Return the [x, y] coordinate for the center point of the cell that contains the specified text.  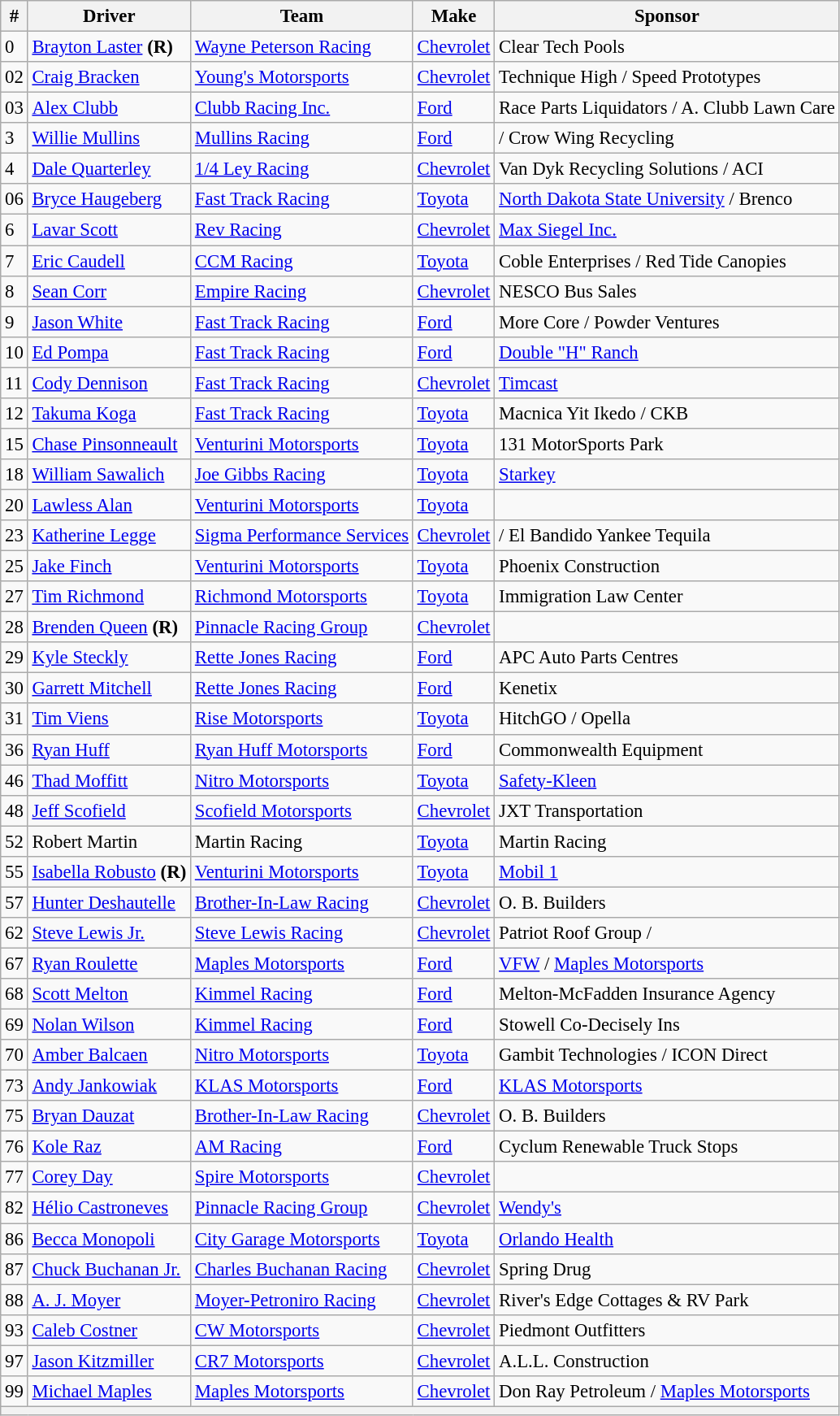
36 [15, 749]
87 [15, 1269]
Ed Pompa [109, 352]
AM Racing [302, 1147]
Spire Motorsports [302, 1178]
Ryan Huff Motorsports [302, 749]
69 [15, 1025]
Mobil 1 [667, 872]
CW Motorsports [302, 1330]
# [15, 16]
Safety-Kleen [667, 780]
23 [15, 536]
NESCO Bus Sales [667, 291]
Moyer-Petroniro Racing [302, 1300]
Sean Corr [109, 291]
Gambit Technologies / ICON Direct [667, 1055]
Mullins Racing [302, 138]
Tim Viens [109, 719]
25 [15, 567]
William Sawalich [109, 475]
10 [15, 352]
Young's Motorsports [302, 77]
62 [15, 933]
Wayne Peterson Racing [302, 47]
Andy Jankowiak [109, 1086]
Ryan Roulette [109, 963]
Piedmont Outfitters [667, 1330]
Macnica Yit Ikedo / CKB [667, 414]
99 [15, 1392]
Kenetix [667, 688]
06 [15, 199]
48 [15, 810]
Craig Bracken [109, 77]
Rise Motorsports [302, 719]
Amber Balcaen [109, 1055]
Alex Clubb [109, 108]
CCM Racing [302, 261]
18 [15, 475]
Commonwealth Equipment [667, 749]
28 [15, 628]
Don Ray Petroleum / Maples Motorsports [667, 1392]
Van Dyk Recycling Solutions / ACI [667, 169]
27 [15, 597]
Corey Day [109, 1178]
Phoenix Construction [667, 567]
APC Auto Parts Centres [667, 658]
Team [302, 16]
Coble Enterprises / Red Tide Canopies [667, 261]
75 [15, 1116]
97 [15, 1361]
Wendy's [667, 1208]
4 [15, 169]
57 [15, 902]
Bryce Haugeberg [109, 199]
Max Siegel Inc. [667, 230]
30 [15, 688]
52 [15, 841]
/ El Bandido Yankee Tequila [667, 536]
Charles Buchanan Racing [302, 1269]
11 [15, 383]
Clubb Racing Inc. [302, 108]
Becca Monopoli [109, 1239]
Jason White [109, 322]
Immigration Law Center [667, 597]
Orlando Health [667, 1239]
Hunter Deshautelle [109, 902]
Clear Tech Pools [667, 47]
77 [15, 1178]
Stowell Co-Decisely Ins [667, 1025]
City Garage Motorsports [302, 1239]
29 [15, 658]
Rev Racing [302, 230]
Bryan Dauzat [109, 1116]
Starkey [667, 475]
Brenden Queen (R) [109, 628]
6 [15, 230]
Isabella Robusto (R) [109, 872]
Chase Pinsonneault [109, 444]
Ryan Huff [109, 749]
Eric Caudell [109, 261]
Driver [109, 16]
Robert Martin [109, 841]
River's Edge Cottages & RV Park [667, 1300]
Scott Melton [109, 994]
31 [15, 719]
CR7 Motorsports [302, 1361]
3 [15, 138]
Brayton Laster (R) [109, 47]
Cyclum Renewable Truck Stops [667, 1147]
Steve Lewis Racing [302, 933]
Sponsor [667, 16]
Lavar Scott [109, 230]
1/4 Ley Racing [302, 169]
Race Parts Liquidators / A. Clubb Lawn Care [667, 108]
Willie Mullins [109, 138]
03 [15, 108]
Steve Lewis Jr. [109, 933]
Hélio Castroneves [109, 1208]
86 [15, 1239]
Make [453, 16]
/ Crow Wing Recycling [667, 138]
Jason Kitzmiller [109, 1361]
0 [15, 47]
Richmond Motorsports [302, 597]
68 [15, 994]
20 [15, 505]
93 [15, 1330]
Patriot Roof Group / [667, 933]
Joe Gibbs Racing [302, 475]
131 MotorSports Park [667, 444]
8 [15, 291]
Dale Quarterley [109, 169]
15 [15, 444]
Jeff Scofield [109, 810]
82 [15, 1208]
Timcast [667, 383]
Tim Richmond [109, 597]
Garrett Mitchell [109, 688]
Empire Racing [302, 291]
Chuck Buchanan Jr. [109, 1269]
Takuma Koga [109, 414]
02 [15, 77]
88 [15, 1300]
76 [15, 1147]
JXT Transportation [667, 810]
7 [15, 261]
12 [15, 414]
Spring Drug [667, 1269]
Cody Dennison [109, 383]
Kyle Steckly [109, 658]
Double "H" Ranch [667, 352]
Lawless Alan [109, 505]
A.L.L. Construction [667, 1361]
55 [15, 872]
67 [15, 963]
More Core / Powder Ventures [667, 322]
9 [15, 322]
Michael Maples [109, 1392]
Nolan Wilson [109, 1025]
A. J. Moyer [109, 1300]
VFW / Maples Motorsports [667, 963]
73 [15, 1086]
Technique High / Speed Prototypes [667, 77]
Jake Finch [109, 567]
Thad Moffitt [109, 780]
Kole Raz [109, 1147]
North Dakota State University / Brenco [667, 199]
Katherine Legge [109, 536]
Sigma Performance Services [302, 536]
Melton-McFadden Insurance Agency [667, 994]
Scofield Motorsports [302, 810]
46 [15, 780]
Caleb Costner [109, 1330]
70 [15, 1055]
HitchGO / Opella [667, 719]
